Provide the [x, y] coordinate of the cell's center where the given text is located.  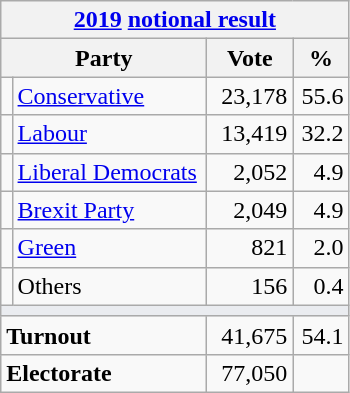
2.0 [321, 248]
Party [104, 58]
Turnout [104, 335]
Brexit Party [110, 210]
Green [110, 248]
54.1 [321, 335]
32.2 [321, 134]
2,052 [250, 172]
% [321, 58]
Liberal Democrats [110, 172]
2,049 [250, 210]
23,178 [250, 96]
Labour [110, 134]
Electorate [104, 373]
821 [250, 248]
41,675 [250, 335]
2019 notional result [175, 20]
Others [110, 286]
Conservative [110, 96]
55.6 [321, 96]
77,050 [250, 373]
156 [250, 286]
0.4 [321, 286]
Vote [250, 58]
13,419 [250, 134]
